For the text-containing cell, return its midpoint in [x, y] coordinate format. 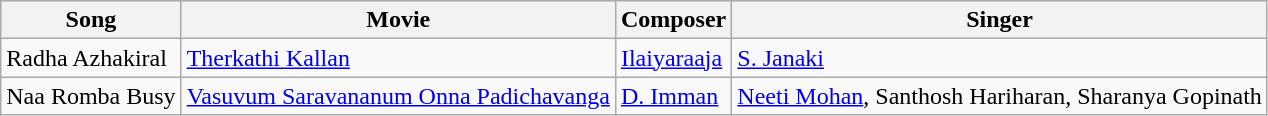
Naa Romba Busy [91, 96]
Radha Azhakiral [91, 58]
Singer [1000, 20]
Neeti Mohan, Santhosh Hariharan, Sharanya Gopinath [1000, 96]
Vasuvum Saravananum Onna Padichavanga [398, 96]
D. Imman [673, 96]
Movie [398, 20]
Song [91, 20]
Ilaiyaraaja [673, 58]
Composer [673, 20]
Therkathi Kallan [398, 58]
S. Janaki [1000, 58]
